Scan for the cell matching the given text and deliver its [X, Y] coordinate at center. 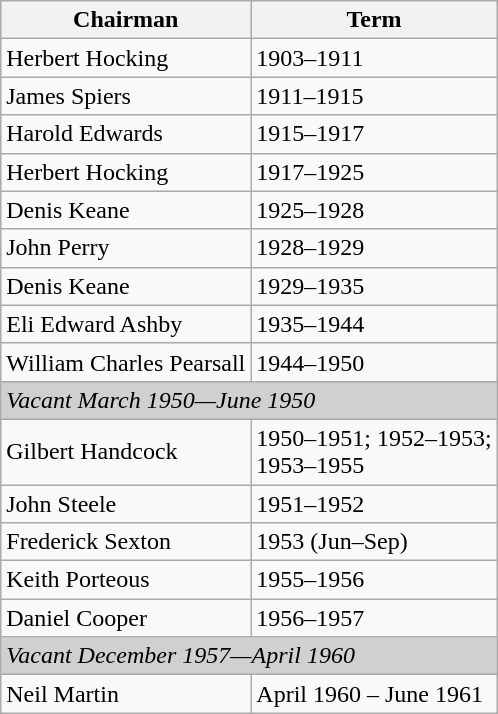
Keith Porteous [126, 580]
1956–1957 [374, 618]
John Steele [126, 503]
Vacant December 1957—April 1960 [249, 656]
William Charles Pearsall [126, 362]
Eli Edward Ashby [126, 324]
1925–1928 [374, 210]
Vacant March 1950—June 1950 [249, 400]
Chairman [126, 20]
1953 (Jun–Sep) [374, 542]
1903–1911 [374, 58]
1955–1956 [374, 580]
1917–1925 [374, 172]
Neil Martin [126, 694]
1928–1929 [374, 248]
1944–1950 [374, 362]
1929–1935 [374, 286]
1951–1952 [374, 503]
Term [374, 20]
1950–1951; 1952–1953;1953–1955 [374, 452]
John Perry [126, 248]
1911–1915 [374, 96]
April 1960 – June 1961 [374, 694]
Frederick Sexton [126, 542]
Harold Edwards [126, 134]
1935–1944 [374, 324]
James Spiers [126, 96]
1915–1917 [374, 134]
Gilbert Handcock [126, 452]
Daniel Cooper [126, 618]
